From the cell containing the given text, extract its center point as (x, y) coordinate. 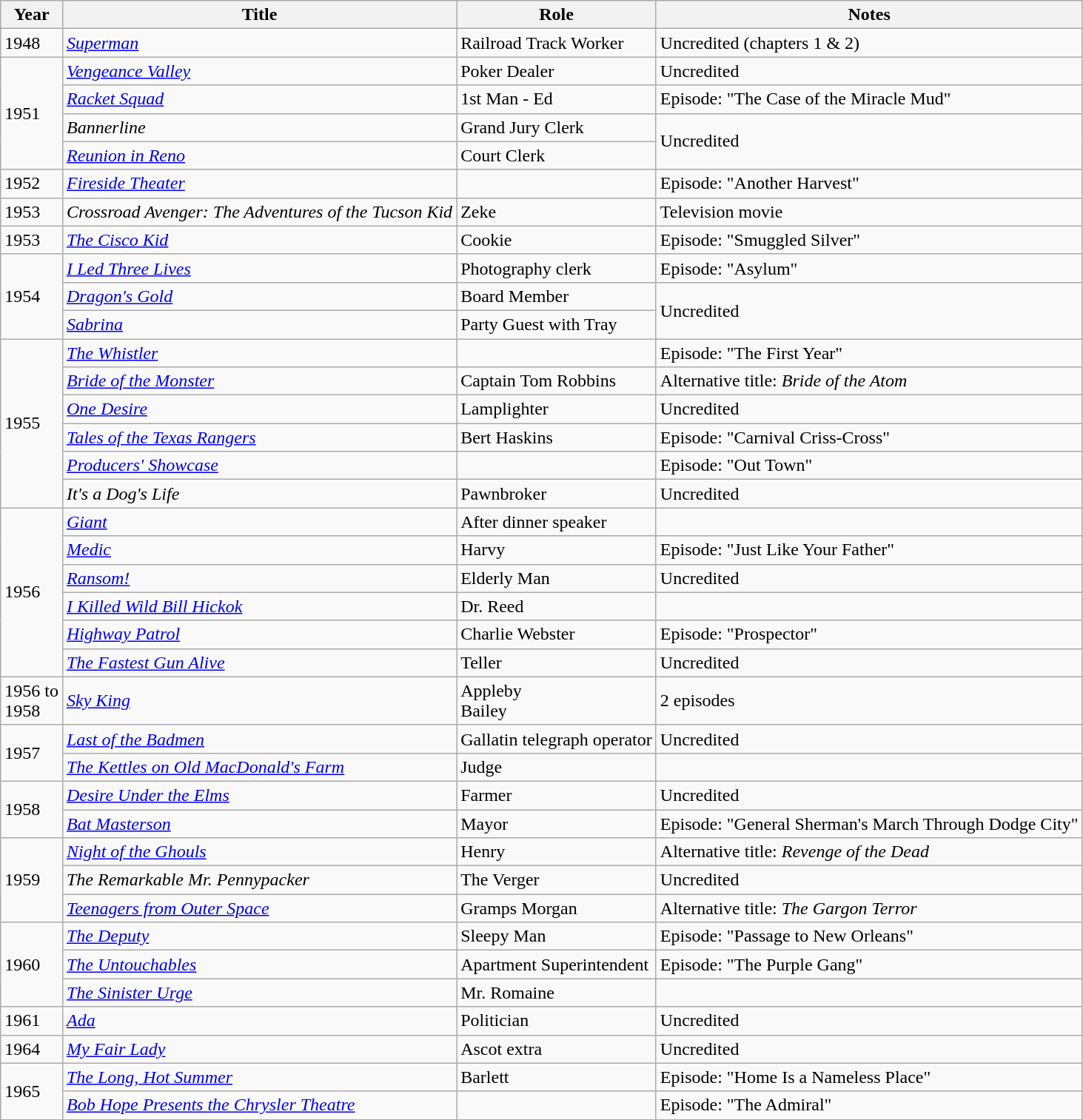
Superman (259, 43)
1965 (32, 1091)
Medic (259, 550)
Vengeance Valley (259, 71)
The Whistler (259, 353)
Bride of the Monster (259, 381)
Episode: "Out Town" (869, 466)
1954 (32, 296)
After dinner speaker (557, 522)
The Kettles on Old MacDonald's Farm (259, 767)
1959 (32, 880)
Episode: "The First Year" (869, 353)
Politician (557, 1021)
Railroad Track Worker (557, 43)
Judge (557, 767)
Alternative title: Bride of the Atom (869, 381)
The Untouchables (259, 965)
1956 to 1958 (32, 700)
Episode: "Prospector" (869, 634)
Charlie Webster (557, 634)
Highway Patrol (259, 634)
Tales of the Texas Rangers (259, 437)
Harvy (557, 550)
Episode: "General Sherman's March Through Dodge City" (869, 824)
1948 (32, 43)
Dr. Reed (557, 606)
Barlett (557, 1077)
Bat Masterson (259, 824)
Role (557, 15)
1958 (32, 809)
Fireside Theater (259, 184)
Episode: "Smuggled Silver" (869, 240)
2 episodes (869, 700)
One Desire (259, 409)
Episode: "The Purple Gang" (869, 965)
Henry (557, 852)
1951 (32, 113)
Court Clerk (557, 155)
Ransom! (259, 578)
Episode: "The Admiral" (869, 1105)
The Deputy (259, 936)
Lamplighter (557, 409)
Dragon's Gold (259, 296)
Teenagers from Outer Space (259, 908)
1956 (32, 592)
Year (32, 15)
Apartment Superintendent (557, 965)
Cookie (557, 240)
Episode: "Home Is a Nameless Place" (869, 1077)
Uncredited (chapters 1 & 2) (869, 43)
Gallatin telegraph operator (557, 739)
Mr. Romaine (557, 993)
Party Guest with Tray (557, 324)
Gramps Morgan (557, 908)
The Remarkable Mr. Pennypacker (259, 880)
Grand Jury Clerk (557, 127)
Zeke (557, 212)
Sleepy Man (557, 936)
I Led Three Lives (259, 268)
Bannerline (259, 127)
It's a Dog's Life (259, 494)
Racket Squad (259, 99)
The Fastest Gun Alive (259, 663)
Episode: "Passage to New Orleans" (869, 936)
Television movie (869, 212)
1952 (32, 184)
Bert Haskins (557, 437)
1957 (32, 753)
Ada (259, 1021)
1955 (32, 423)
ApplebyBailey (557, 700)
Pawnbroker (557, 494)
Poker Dealer (557, 71)
Episode: "Asylum" (869, 268)
Crossroad Avenger: The Adventures of the Tucson Kid (259, 212)
Giant (259, 522)
My Fair Lady (259, 1049)
Episode: "The Case of the Miracle Mud" (869, 99)
Captain Tom Robbins (557, 381)
Sky King (259, 700)
Mayor (557, 824)
Notes (869, 15)
Last of the Badmen (259, 739)
The Long, Hot Summer (259, 1077)
Farmer (557, 795)
Elderly Man (557, 578)
The Sinister Urge (259, 993)
Producers' Showcase (259, 466)
Title (259, 15)
Episode: "Another Harvest" (869, 184)
Teller (557, 663)
Episode: "Just Like Your Father" (869, 550)
Sabrina (259, 324)
1960 (32, 965)
The Cisco Kid (259, 240)
Alternative title: Revenge of the Dead (869, 852)
1st Man - Ed (557, 99)
Desire Under the Elms (259, 795)
Board Member (557, 296)
Episode: "Carnival Criss-Cross" (869, 437)
Night of the Ghouls (259, 852)
Reunion in Reno (259, 155)
1964 (32, 1049)
Alternative title: The Gargon Terror (869, 908)
Photography clerk (557, 268)
The Verger (557, 880)
Bob Hope Presents the Chrysler Theatre (259, 1105)
I Killed Wild Bill Hickok (259, 606)
Ascot extra (557, 1049)
1961 (32, 1021)
